Detect which cell encompasses the target text, then output its [x, y] center coordinate. 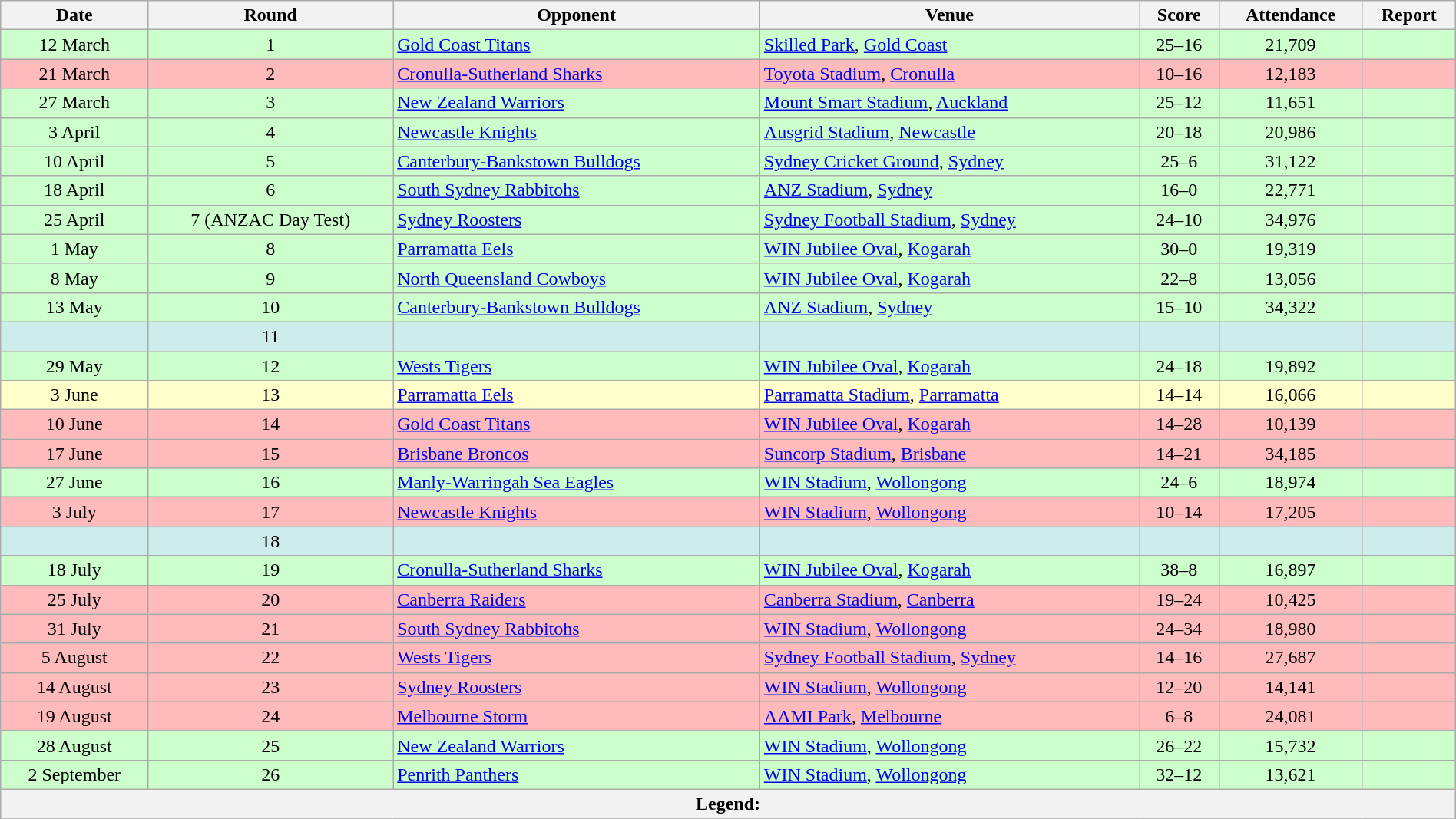
Ausgrid Stadium, Newcastle [949, 132]
10–14 [1180, 512]
Suncorp Stadium, Brisbane [949, 454]
28 August [74, 745]
14–28 [1180, 424]
14–21 [1180, 454]
22,771 [1290, 190]
19 August [74, 716]
3 July [74, 512]
13 May [74, 307]
14,141 [1290, 687]
27,687 [1290, 658]
27 June [74, 483]
Attendance [1290, 15]
18 April [74, 190]
10,425 [1290, 599]
8 [270, 249]
16–0 [1180, 190]
12 March [74, 45]
13 [270, 395]
12 [270, 366]
5 [270, 161]
1 [270, 45]
24 [270, 716]
25 July [74, 599]
7 (ANZAC Day Test) [270, 220]
11,651 [1290, 103]
14 [270, 424]
Parramatta Stadium, Parramatta [949, 395]
19–24 [1180, 599]
31,122 [1290, 161]
22–8 [1180, 278]
22 [270, 658]
15,732 [1290, 745]
24–10 [1180, 220]
1 May [74, 249]
AAMI Park, Melbourne [949, 716]
17,205 [1290, 512]
17 June [74, 454]
29 May [74, 366]
Manly-Warringah Sea Eagles [577, 483]
21 [270, 629]
19,319 [1290, 249]
Toyota Stadium, Cronulla [949, 74]
26 [270, 774]
9 [270, 278]
11 [270, 336]
2 [270, 74]
16,066 [1290, 395]
20,986 [1290, 132]
Mount Smart Stadium, Auckland [949, 103]
Sydney Cricket Ground, Sydney [949, 161]
27 March [74, 103]
18 [270, 541]
20 [270, 599]
34,322 [1290, 307]
2 September [74, 774]
15 [270, 454]
Canberra Raiders [577, 599]
Skilled Park, Gold Coast [949, 45]
17 [270, 512]
25 April [74, 220]
12–20 [1180, 687]
24–6 [1180, 483]
10 [270, 307]
18,974 [1290, 483]
Date [74, 15]
Brisbane Broncos [577, 454]
10–16 [1180, 74]
6–8 [1180, 716]
Legend: [728, 804]
14–14 [1180, 395]
25–16 [1180, 45]
21 March [74, 74]
4 [270, 132]
24,081 [1290, 716]
23 [270, 687]
Canberra Stadium, Canberra [949, 599]
10 June [74, 424]
32–12 [1180, 774]
3 June [74, 395]
19,892 [1290, 366]
18,980 [1290, 629]
26–22 [1180, 745]
13,056 [1290, 278]
Score [1180, 15]
19 [270, 570]
6 [270, 190]
24–18 [1180, 366]
25–12 [1180, 103]
16 [270, 483]
34,185 [1290, 454]
25 [270, 745]
Round [270, 15]
38–8 [1180, 570]
15–10 [1180, 307]
18 July [74, 570]
12,183 [1290, 74]
34,976 [1290, 220]
Report [1408, 15]
14 August [74, 687]
31 July [74, 629]
3 April [74, 132]
30–0 [1180, 249]
Penrith Panthers [577, 774]
21,709 [1290, 45]
14–16 [1180, 658]
25–6 [1180, 161]
10 April [74, 161]
24–34 [1180, 629]
Melbourne Storm [577, 716]
North Queensland Cowboys [577, 278]
Opponent [577, 15]
3 [270, 103]
20–18 [1180, 132]
16,897 [1290, 570]
Venue [949, 15]
8 May [74, 278]
10,139 [1290, 424]
13,621 [1290, 774]
5 August [74, 658]
